Search for the cell housing the specified text and yield its (X, Y) center coordinate. 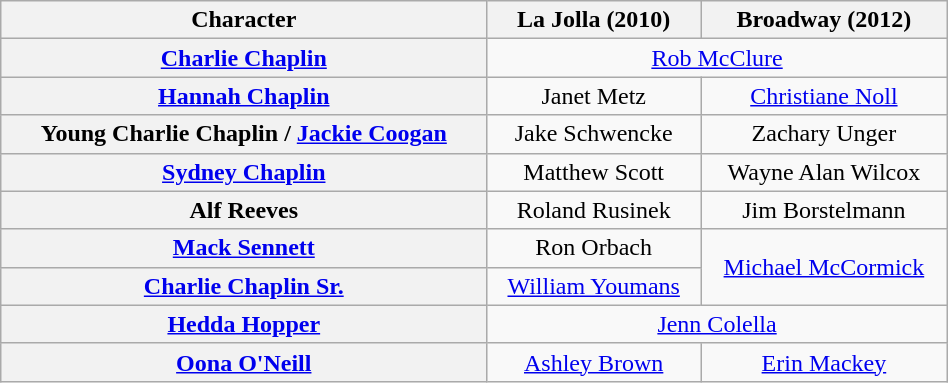
Matthew Scott (594, 172)
Janet Metz (594, 96)
Young Charlie Chaplin / Jackie Coogan (244, 134)
Zachary Unger (824, 134)
Ron Orbach (594, 248)
Charlie Chaplin Sr. (244, 286)
Roland Rusinek (594, 210)
Oona O'Neill (244, 362)
Broadway (2012) (824, 20)
Hedda Hopper (244, 324)
Jenn Colella (717, 324)
Erin Mackey (824, 362)
Wayne Alan Wilcox (824, 172)
Jake Schwencke (594, 134)
Mack Sennett (244, 248)
Ashley Brown (594, 362)
William Youmans (594, 286)
La Jolla (2010) (594, 20)
Alf Reeves (244, 210)
Rob McClure (717, 58)
Sydney Chaplin (244, 172)
Jim Borstelmann (824, 210)
Christiane Noll (824, 96)
Charlie Chaplin (244, 58)
Character (244, 20)
Hannah Chaplin (244, 96)
Michael McCormick (824, 267)
